Search for the cell housing the specified text and yield its [x, y] center coordinate. 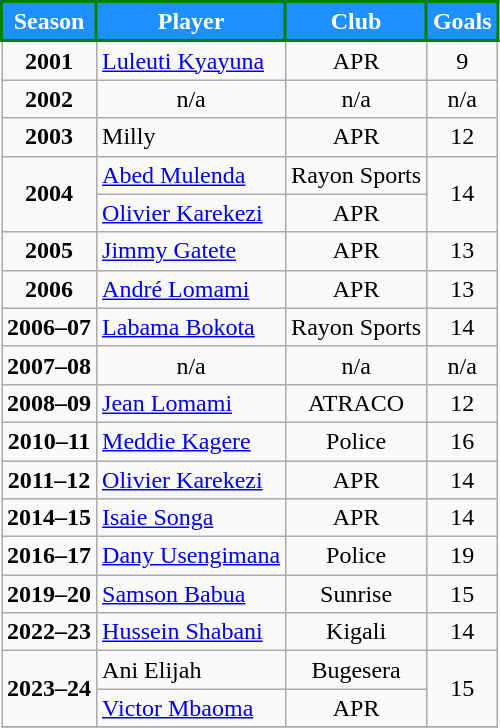
Kigali [356, 632]
Sunrise [356, 594]
2004 [50, 194]
2002 [50, 99]
Hussein Shabani [192, 632]
Abed Mulenda [192, 175]
2003 [50, 137]
Jimmy Gatete [192, 251]
André Lomami [192, 289]
2006–07 [50, 327]
2010–11 [50, 441]
2016–17 [50, 556]
Victor Mbaoma [192, 708]
Meddie Kagere [192, 441]
2001 [50, 60]
2011–12 [50, 479]
Dany Usengimana [192, 556]
2006 [50, 289]
2005 [50, 251]
19 [462, 556]
2007–08 [50, 365]
Labama Bokota [192, 327]
9 [462, 60]
2014–15 [50, 518]
Jean Lomami [192, 403]
Bugesera [356, 670]
2023–24 [50, 689]
Milly [192, 137]
Season [50, 22]
Player [192, 22]
Samson Babua [192, 594]
16 [462, 441]
Luleuti Kyayuna [192, 60]
ATRACO [356, 403]
Goals [462, 22]
2022–23 [50, 632]
2019–20 [50, 594]
Isaie Songa [192, 518]
Club [356, 22]
Ani Elijah [192, 670]
2008–09 [50, 403]
